Return the [X, Y] coordinate for the center point of the cell that contains the specified text.  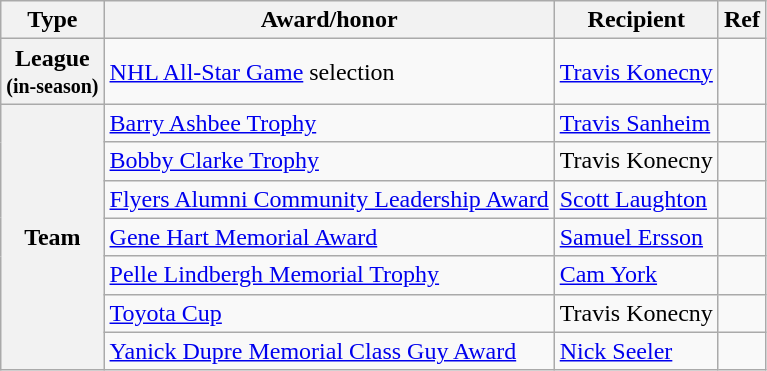
Ref [742, 20]
NHL All-Star Game selection [329, 72]
Recipient [636, 20]
Scott Laughton [636, 199]
Flyers Alumni Community Leadership Award [329, 199]
League(in-season) [52, 72]
Cam York [636, 275]
Team [52, 237]
Yanick Dupre Memorial Class Guy Award [329, 351]
Nick Seeler [636, 351]
Toyota Cup [329, 313]
Type [52, 20]
Pelle Lindbergh Memorial Trophy [329, 275]
Samuel Ersson [636, 237]
Barry Ashbee Trophy [329, 123]
Award/honor [329, 20]
Travis Sanheim [636, 123]
Gene Hart Memorial Award [329, 237]
Bobby Clarke Trophy [329, 161]
